Output the [x, y] coordinate of the center of the cell containing the given text.  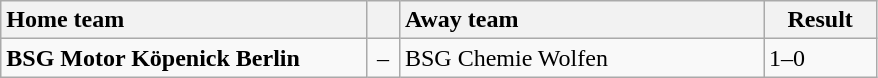
BSG Motor Köpenick Berlin [184, 58]
– [384, 58]
Away team [581, 20]
1–0 [820, 58]
BSG Chemie Wolfen [581, 58]
Result [820, 20]
Home team [184, 20]
